Identify which cell holds the provided text, then report its [X, Y] central coordinate. 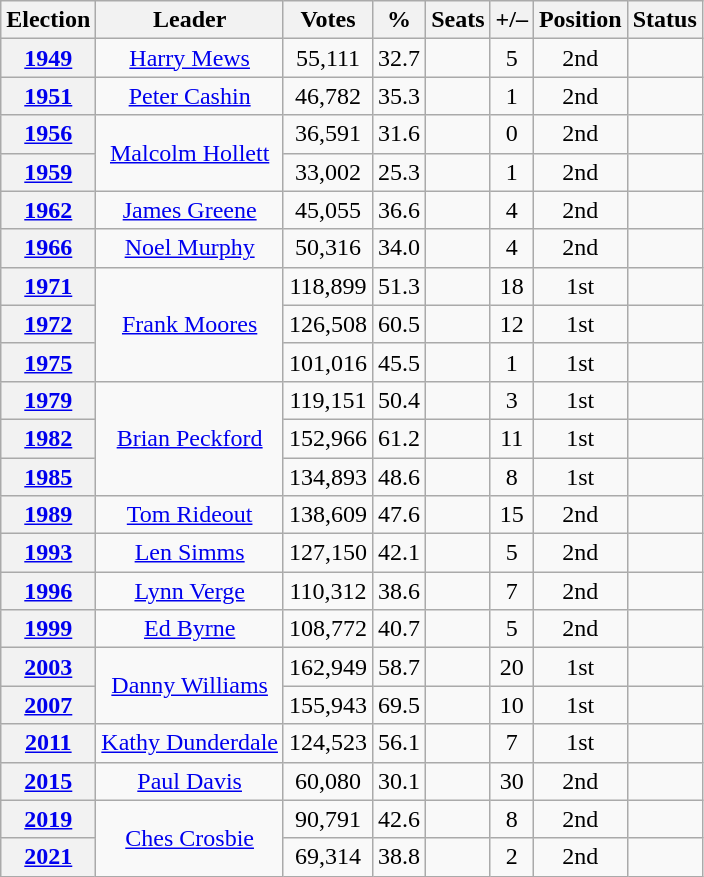
Seats [458, 20]
69.5 [400, 705]
31.6 [400, 134]
2007 [48, 705]
126,508 [328, 324]
1993 [48, 553]
Malcolm Hollett [190, 153]
162,949 [328, 667]
1979 [48, 400]
20 [512, 667]
1971 [48, 286]
48.6 [400, 477]
55,111 [328, 58]
Kathy Dunderdale [190, 743]
45.5 [400, 362]
2019 [48, 819]
1951 [48, 96]
47.6 [400, 515]
1982 [48, 438]
2003 [48, 667]
Brian Peckford [190, 438]
18 [512, 286]
69,314 [328, 857]
Votes [328, 20]
1959 [48, 172]
119,151 [328, 400]
11 [512, 438]
36.6 [400, 210]
1962 [48, 210]
152,966 [328, 438]
40.7 [400, 629]
1956 [48, 134]
50,316 [328, 248]
33,002 [328, 172]
2011 [48, 743]
Position [580, 20]
Len Simms [190, 553]
12 [512, 324]
108,772 [328, 629]
155,943 [328, 705]
2 [512, 857]
101,016 [328, 362]
118,899 [328, 286]
124,523 [328, 743]
James Greene [190, 210]
Status [664, 20]
Harry Mews [190, 58]
0 [512, 134]
Leader [190, 20]
35.3 [400, 96]
Election [48, 20]
1975 [48, 362]
1999 [48, 629]
127,150 [328, 553]
% [400, 20]
+/– [512, 20]
Ed Byrne [190, 629]
1949 [48, 58]
34.0 [400, 248]
10 [512, 705]
36,591 [328, 134]
42.1 [400, 553]
Peter Cashin [190, 96]
Paul Davis [190, 781]
32.7 [400, 58]
1989 [48, 515]
50.4 [400, 400]
25.3 [400, 172]
2015 [48, 781]
30.1 [400, 781]
60.5 [400, 324]
Lynn Verge [190, 591]
1985 [48, 477]
3 [512, 400]
51.3 [400, 286]
1996 [48, 591]
46,782 [328, 96]
138,609 [328, 515]
60,080 [328, 781]
56.1 [400, 743]
Frank Moores [190, 324]
Danny Williams [190, 686]
90,791 [328, 819]
1972 [48, 324]
Ches Crosbie [190, 838]
61.2 [400, 438]
30 [512, 781]
2021 [48, 857]
38.8 [400, 857]
134,893 [328, 477]
58.7 [400, 667]
Noel Murphy [190, 248]
15 [512, 515]
42.6 [400, 819]
38.6 [400, 591]
Tom Rideout [190, 515]
45,055 [328, 210]
110,312 [328, 591]
1966 [48, 248]
